Output the [x, y] coordinate of the center of the cell containing the given text.  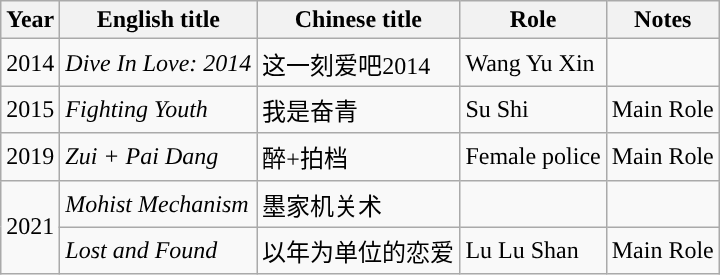
Year [30, 20]
Zui + Pai Dang [158, 156]
醉+拍档 [358, 156]
这一刻爱吧2014 [358, 62]
2021 [30, 227]
Dive In Love: 2014 [158, 62]
Lu Lu Shan [533, 250]
Female police [533, 156]
2015 [30, 110]
Role [533, 20]
墨家机关术 [358, 204]
Notes [662, 20]
Fighting Youth [158, 110]
Mohist Mechanism [158, 204]
Lost and Found [158, 250]
Su Shi [533, 110]
English title [158, 20]
Wang Yu Xin [533, 62]
2019 [30, 156]
以年为单位的恋爱 [358, 250]
Chinese title [358, 20]
我是奋青 [358, 110]
2014 [30, 62]
